Determine the [x, y] coordinate at the center of the cell enclosing the given text.  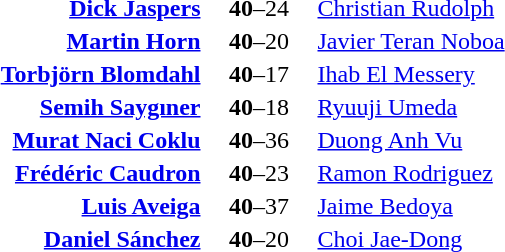
40–36 [259, 140]
40–20 [259, 41]
40–17 [259, 74]
40–23 [259, 173]
40–37 [259, 206]
40–18 [259, 107]
